Capture the cell that displays the provided text and extract its [X, Y] central coordinate. 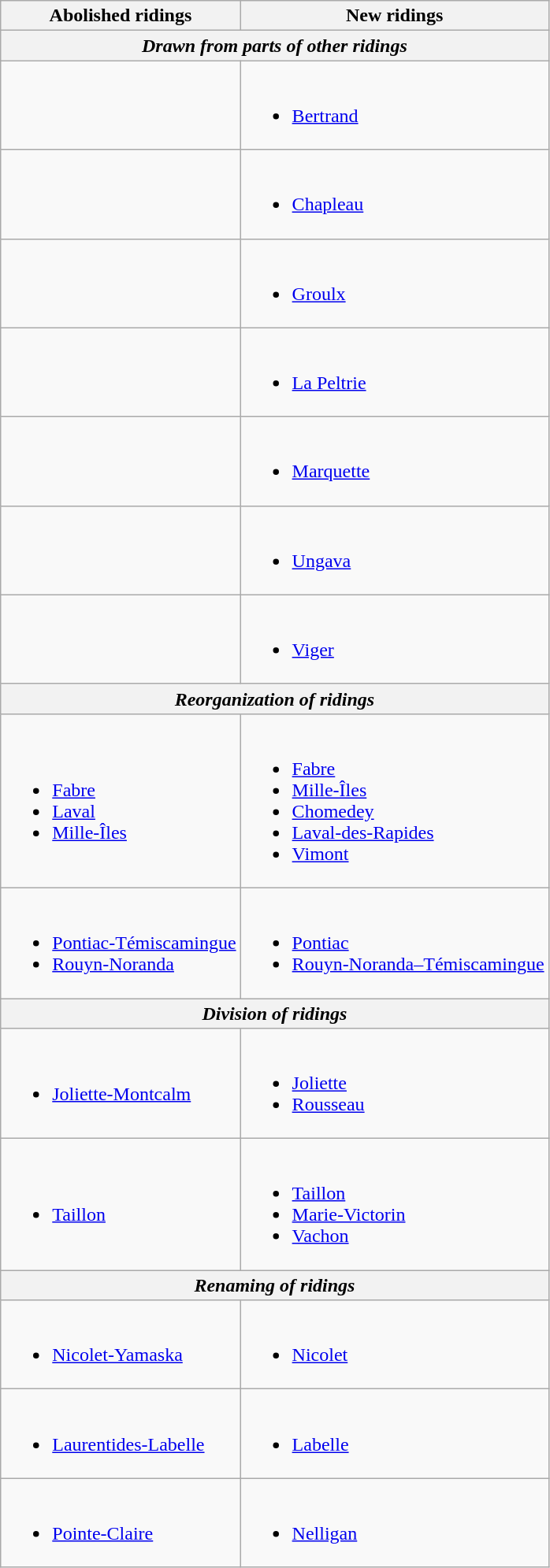
Bertrand [394, 106]
Reorganization of ridings [274, 699]
Joliette-Montcalm [121, 1084]
Nelligan [394, 1523]
La Peltrie [394, 372]
Laurentides-Labelle [121, 1433]
JolietteRousseau [394, 1084]
Nicolet [394, 1345]
Pontiac-TémiscamingueRouyn-Noranda [121, 943]
New ridings [394, 16]
Chapleau [394, 194]
Renaming of ridings [274, 1285]
Abolished ridings [121, 16]
Labelle [394, 1433]
Drawn from parts of other ridings [274, 46]
TaillonMarie-VictorinVachon [394, 1205]
Ungava [394, 550]
Nicolet-Yamaska [121, 1345]
Marquette [394, 462]
Pointe-Claire [121, 1523]
Division of ridings [274, 1014]
FabreLavalMille-Îles [121, 800]
Viger [394, 639]
FabreMille-ÎlesChomedeyLaval-des-RapidesVimont [394, 800]
Taillon [121, 1205]
Groulx [394, 284]
PontiacRouyn-Noranda–Témiscamingue [394, 943]
